Find where the given text appears and provide that cell's center as [X, Y] coordinate. 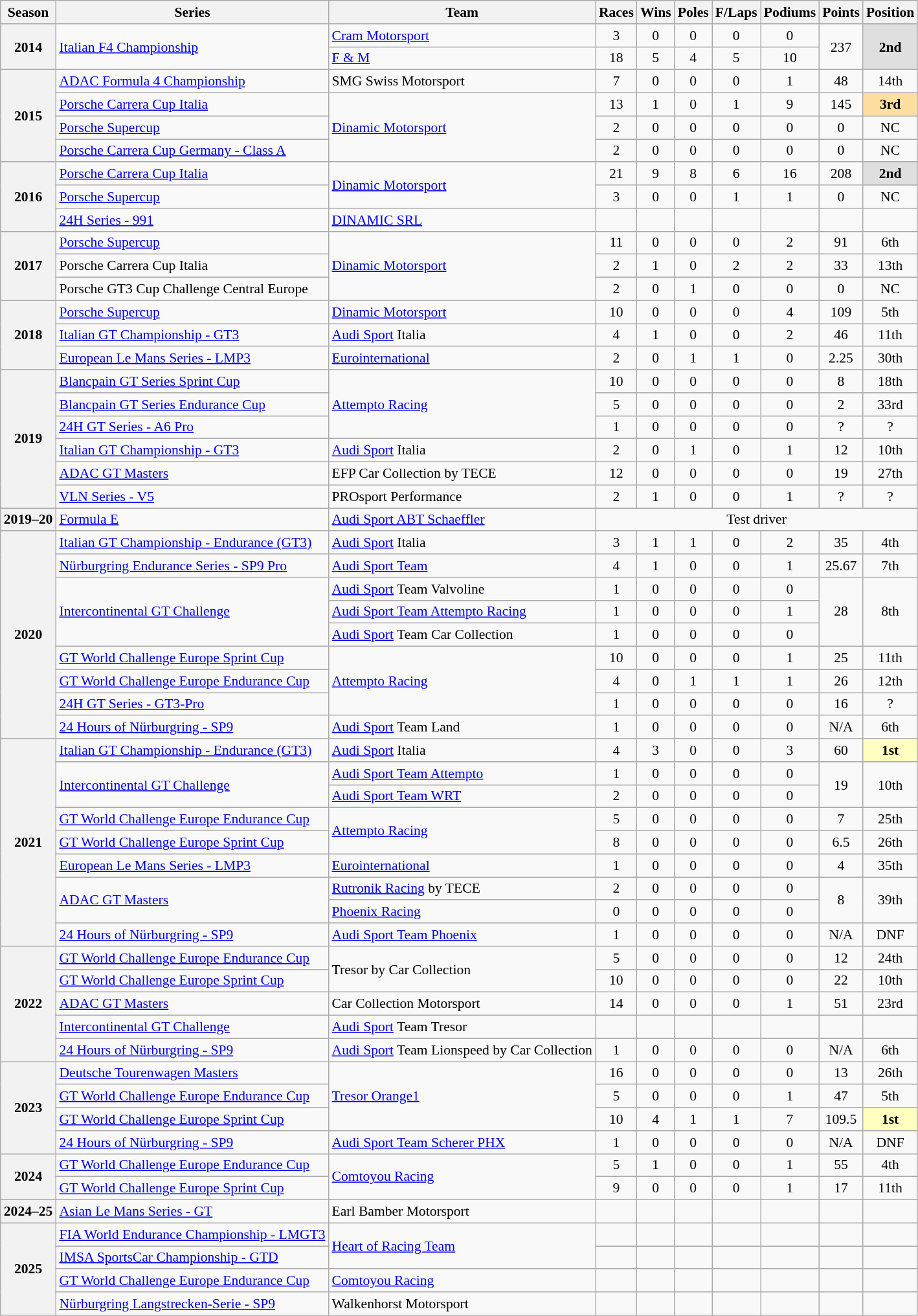
30th [890, 359]
25 [841, 658]
ADAC Formula 4 Championship [192, 82]
2023 [28, 1108]
2014 [28, 47]
PROsport Performance [462, 496]
14th [890, 82]
33rd [890, 405]
FIA World Endurance Championship - LMGT3 [192, 1234]
2017 [28, 265]
IMSA SportsCar Championship - GTD [192, 1258]
Points [841, 12]
Series [192, 12]
Test driver [757, 520]
Position [890, 12]
39th [890, 900]
237 [841, 47]
25.67 [841, 566]
48 [841, 82]
35th [890, 865]
23rd [890, 1004]
60 [841, 750]
17 [841, 1188]
Wins [656, 12]
Cram Motorsport [462, 36]
Podiums [790, 12]
Audi Sport Team [462, 566]
14 [616, 1004]
2015 [28, 116]
12th [890, 681]
109 [841, 312]
Deutsche Tourenwagen Masters [192, 1073]
Heart of Racing Team [462, 1245]
Team [462, 12]
24H GT Series - GT3-Pro [192, 704]
Audi Sport Team Lionspeed by Car Collection [462, 1050]
6 [737, 174]
6.5 [841, 843]
55 [841, 1165]
13th [890, 266]
25th [890, 820]
Walkenhorst Motorsport [462, 1304]
18 [616, 58]
Audi Sport Team Land [462, 728]
Porsche GT3 Cup Challenge Central Europe [192, 289]
Phoenix Racing [462, 912]
DINAMIC SRL [462, 220]
SMG Swiss Motorsport [462, 82]
Tresor by Car Collection [462, 970]
3rd [890, 105]
2021 [28, 843]
2019–20 [28, 520]
109.5 [841, 1119]
Blancpain GT Series Endurance Cup [192, 405]
F/Laps [737, 12]
Poles [693, 12]
33 [841, 266]
Tresor Orange1 [462, 1097]
47 [841, 1097]
91 [841, 243]
Porsche Carrera Cup Germany - Class A [192, 151]
2022 [28, 1004]
Audi Sport Team Valvoline [462, 589]
Audi Sport ABT Schaeffler [462, 520]
2018 [28, 335]
46 [841, 335]
Rutronik Racing by TECE [462, 889]
18th [890, 381]
Asian Le Mans Series - GT [192, 1212]
Audi Sport Team WRT [462, 796]
Car Collection Motorsport [462, 1004]
2019 [28, 439]
F & M [462, 58]
2.25 [841, 359]
2024–25 [28, 1212]
Season [28, 12]
35 [841, 543]
22 [841, 981]
Earl Bamber Motorsport [462, 1212]
11 [616, 243]
Italian F4 Championship [192, 47]
Races [616, 12]
24H GT Series - A6 Pro [192, 427]
Audi Sport Team Scherer PHX [462, 1143]
Blancpain GT Series Sprint Cup [192, 381]
51 [841, 1004]
Nürburgring Langstrecken-Serie - SP9 [192, 1304]
Nürburgring Endurance Series - SP9 Pro [192, 566]
27th [890, 474]
EFP Car Collection by TECE [462, 474]
8th [890, 612]
26 [841, 681]
2016 [28, 197]
Audi Sport Team Attempto Racing [462, 612]
Formula E [192, 520]
28 [841, 612]
24th [890, 958]
Audi Sport Team Car Collection [462, 635]
2024 [28, 1177]
24H Series - 991 [192, 220]
Audi Sport Team Tresor [462, 1027]
VLN Series - V5 [192, 496]
Audi Sport Team Phoenix [462, 935]
145 [841, 105]
21 [616, 174]
2020 [28, 636]
Audi Sport Team Attempto [462, 774]
2025 [28, 1269]
208 [841, 174]
7th [890, 566]
